Provide the (x, y) coordinate of the cell's center where the given text is located.  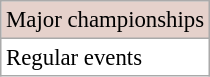
Regular events (106, 58)
Major championships (106, 20)
